Search for the cell housing the specified text and yield its (X, Y) center coordinate. 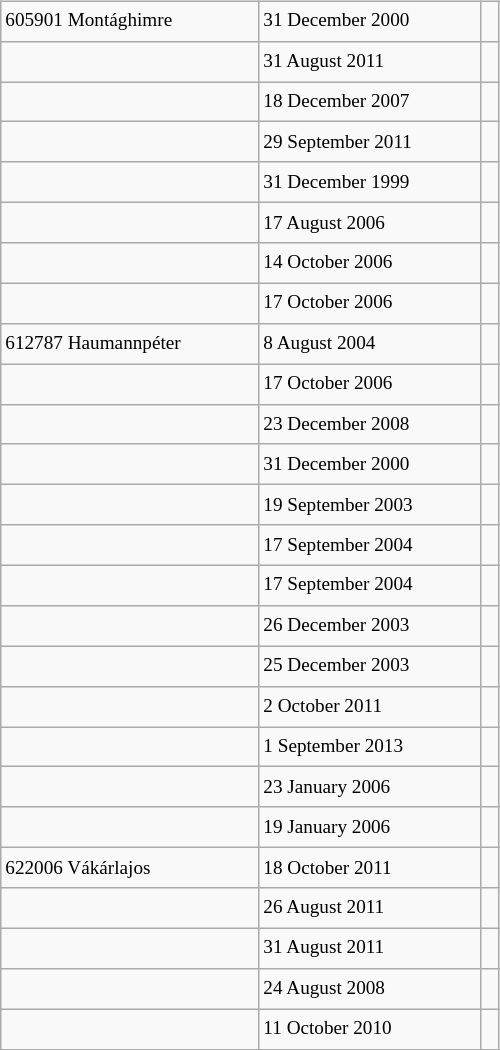
18 October 2011 (370, 868)
8 August 2004 (370, 343)
25 December 2003 (370, 666)
612787 Haumannpéter (130, 343)
605901 Montághimre (130, 21)
26 December 2003 (370, 626)
23 January 2006 (370, 787)
24 August 2008 (370, 988)
622006 Vákárlajos (130, 868)
29 September 2011 (370, 142)
23 December 2008 (370, 424)
31 December 1999 (370, 182)
1 September 2013 (370, 747)
14 October 2006 (370, 263)
17 August 2006 (370, 223)
18 December 2007 (370, 102)
19 January 2006 (370, 827)
19 September 2003 (370, 505)
26 August 2011 (370, 908)
2 October 2011 (370, 706)
11 October 2010 (370, 1030)
